Provide the (x, y) coordinate of the cell's center where the given text is located.  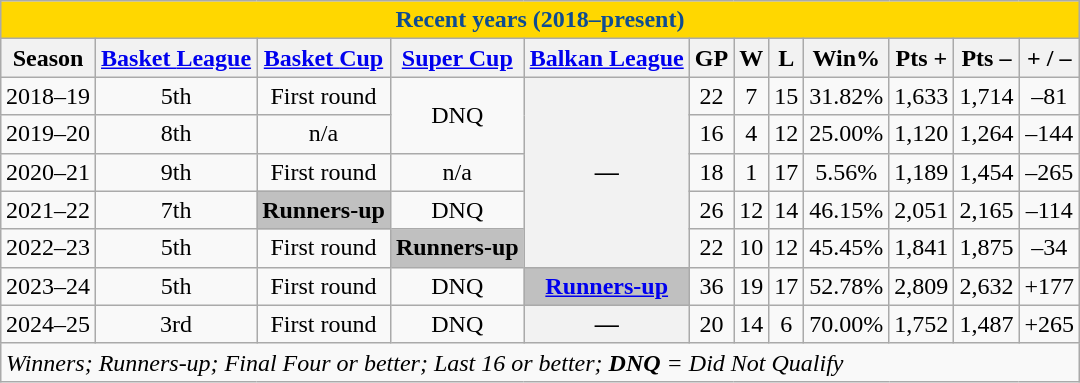
18 (711, 172)
46.15% (846, 210)
15 (786, 96)
1,752 (922, 324)
5.56% (846, 172)
Winners; Runners-up; Final Four or better; Last 16 or better; DNQ = Did Not Qualify (540, 362)
L (786, 58)
–265 (1050, 172)
26 (711, 210)
Basket League (176, 58)
W (752, 58)
20 (711, 324)
–34 (1050, 248)
1,189 (922, 172)
Pts – (986, 58)
Balkan League (606, 58)
6 (786, 324)
9th (176, 172)
36 (711, 286)
1,841 (922, 248)
16 (711, 134)
+265 (1050, 324)
Season (48, 58)
–144 (1050, 134)
3rd (176, 324)
2,632 (986, 286)
52.78% (846, 286)
1,714 (986, 96)
1,264 (986, 134)
2024–25 (48, 324)
2,165 (986, 210)
8th (176, 134)
1,120 (922, 134)
1,875 (986, 248)
7 (752, 96)
31.82% (846, 96)
19 (752, 286)
2,809 (922, 286)
25.00% (846, 134)
4 (752, 134)
+177 (1050, 286)
7th (176, 210)
45.45% (846, 248)
GP (711, 58)
2022–23 (48, 248)
1,633 (922, 96)
+ / – (1050, 58)
–114 (1050, 210)
Win% (846, 58)
2019–20 (48, 134)
2021–22 (48, 210)
Pts + (922, 58)
2020–21 (48, 172)
Super Cup (457, 58)
Basket Cup (324, 58)
1,454 (986, 172)
Recent years (2018–present) (540, 20)
1,487 (986, 324)
–81 (1050, 96)
2,051 (922, 210)
70.00% (846, 324)
10 (752, 248)
2018–19 (48, 96)
2023–24 (48, 286)
1 (752, 172)
